Capture the cell that displays the provided text and extract its [x, y] central coordinate. 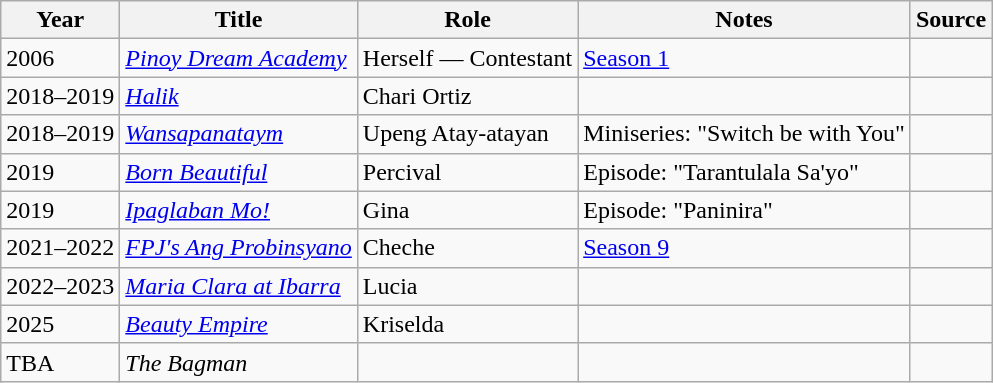
Notes [744, 20]
Ipaglaban Mo! [239, 210]
Season 1 [744, 58]
Percival [467, 172]
Cheche [467, 248]
The Bagman [239, 362]
Gina [467, 210]
Maria Clara at Ibarra [239, 286]
Herself — Contestant [467, 58]
2025 [60, 324]
Beauty Empire [239, 324]
Chari Ortiz [467, 96]
Role [467, 20]
Miniseries: "Switch be with You" [744, 134]
FPJ's Ang Probinsyano [239, 248]
Wansapanataym [239, 134]
2006 [60, 58]
Source [950, 20]
Title [239, 20]
Upeng Atay-atayan [467, 134]
Kriselda [467, 324]
Halik [239, 96]
Episode: "Tarantulala Sa'yo" [744, 172]
2021–2022 [60, 248]
2022–2023 [60, 286]
Year [60, 20]
Pinoy Dream Academy [239, 58]
Born Beautiful [239, 172]
TBA [60, 362]
Season 9 [744, 248]
Episode: "Paninira" [744, 210]
Lucia [467, 286]
